Detect which cell encompasses the target text, then output its (X, Y) center coordinate. 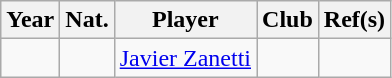
Nat. (87, 20)
Javier Zanetti (185, 58)
Year (30, 20)
Ref(s) (354, 20)
Club (288, 20)
Player (185, 20)
